Pinpoint the cell where the given text exists, returning its [X, Y] midpoint coordinate. 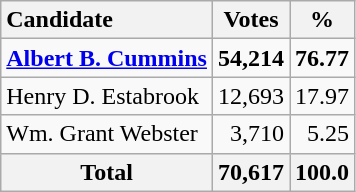
Wm. Grant Webster [107, 134]
12,693 [250, 96]
54,214 [250, 58]
Total [107, 172]
3,710 [250, 134]
Henry D. Estabrook [107, 96]
Candidate [107, 20]
100.0 [322, 172]
% [322, 20]
Votes [250, 20]
17.97 [322, 96]
5.25 [322, 134]
Albert B. Cummins [107, 58]
70,617 [250, 172]
76.77 [322, 58]
